Return (x, y) of the center of cell containing provided text 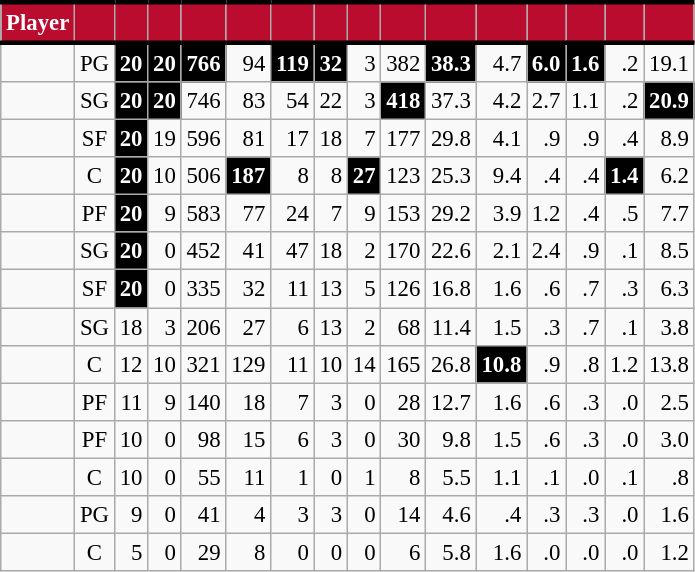
321 (204, 364)
2.4 (546, 251)
746 (204, 101)
5.5 (451, 477)
3.0 (669, 439)
583 (204, 214)
9.4 (501, 176)
37.3 (451, 101)
2.5 (669, 402)
119 (293, 62)
83 (248, 101)
5.8 (451, 552)
81 (248, 139)
6.0 (546, 62)
452 (204, 251)
766 (204, 62)
24 (293, 214)
9.8 (451, 439)
22.6 (451, 251)
25.3 (451, 176)
4.6 (451, 515)
98 (204, 439)
3.9 (501, 214)
506 (204, 176)
28 (404, 402)
68 (404, 327)
129 (248, 364)
8.9 (669, 139)
4.7 (501, 62)
17 (293, 139)
47 (293, 251)
22 (330, 101)
140 (204, 402)
11.4 (451, 327)
29 (204, 552)
13.8 (669, 364)
55 (204, 477)
382 (404, 62)
170 (404, 251)
418 (404, 101)
206 (204, 327)
77 (248, 214)
187 (248, 176)
1.4 (624, 176)
7.7 (669, 214)
16.8 (451, 289)
54 (293, 101)
4.2 (501, 101)
8.5 (669, 251)
20.9 (669, 101)
6.3 (669, 289)
4 (248, 515)
26.8 (451, 364)
165 (404, 364)
2.1 (501, 251)
12.7 (451, 402)
6.2 (669, 176)
123 (404, 176)
335 (204, 289)
4.1 (501, 139)
15 (248, 439)
19 (164, 139)
10.8 (501, 364)
30 (404, 439)
2.7 (546, 101)
94 (248, 62)
153 (404, 214)
.5 (624, 214)
38.3 (451, 62)
126 (404, 289)
596 (204, 139)
12 (130, 364)
3.8 (669, 327)
29.2 (451, 214)
Player (38, 22)
177 (404, 139)
19.1 (669, 62)
29.8 (451, 139)
